Provide the (x, y) coordinate of the cell's center where the given text is located.  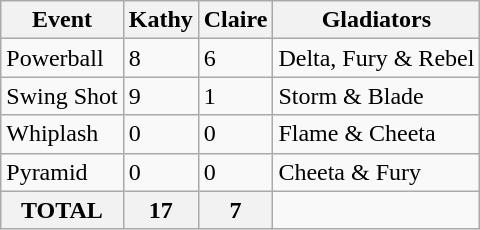
Whiplash (62, 134)
Claire (236, 20)
Delta, Fury & Rebel (376, 58)
Storm & Blade (376, 96)
7 (236, 210)
9 (160, 96)
Kathy (160, 20)
Swing Shot (62, 96)
TOTAL (62, 210)
8 (160, 58)
Pyramid (62, 172)
Gladiators (376, 20)
Flame & Cheeta (376, 134)
1 (236, 96)
6 (236, 58)
Powerball (62, 58)
Event (62, 20)
17 (160, 210)
Cheeta & Fury (376, 172)
